Pinpoint the cell where the given text exists, returning its (x, y) midpoint coordinate. 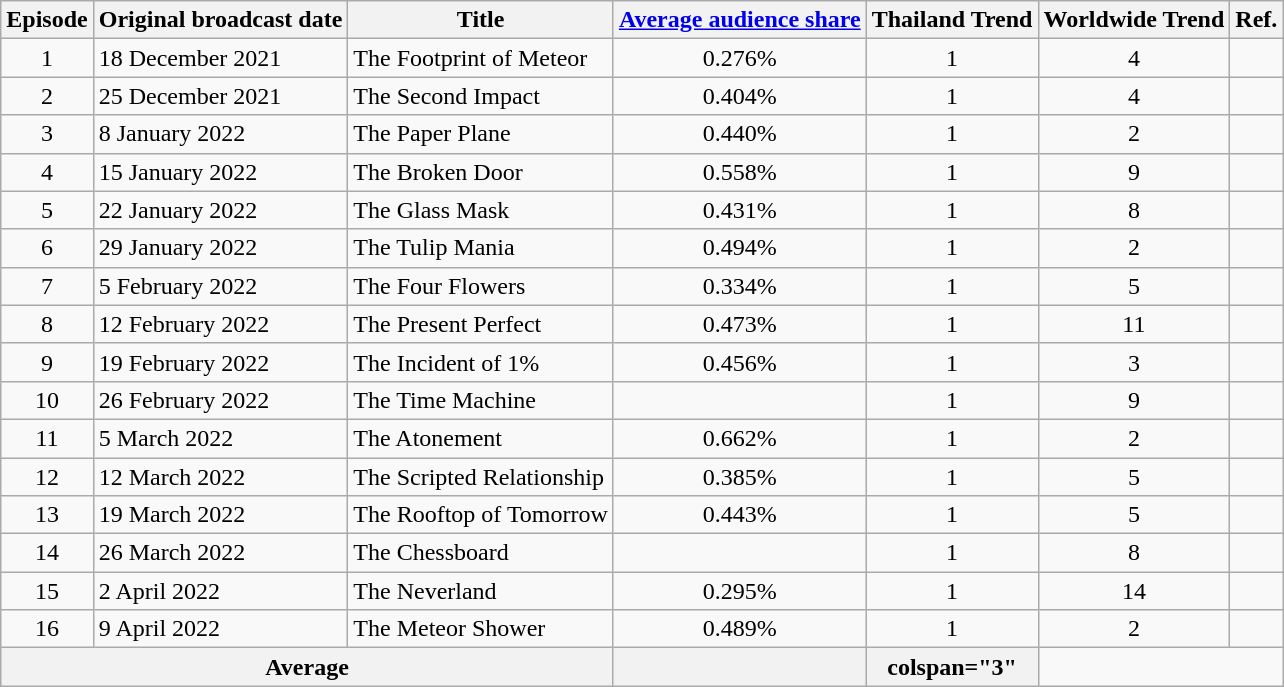
The Scripted Relationship (481, 477)
The Paper Plane (481, 134)
Worldwide Trend (1134, 20)
colspan="3" (952, 667)
The Present Perfect (481, 324)
19 February 2022 (220, 362)
22 January 2022 (220, 210)
The Incident of 1% (481, 362)
13 (47, 515)
0.489% (740, 629)
0.456% (740, 362)
0.385% (740, 477)
26 March 2022 (220, 553)
The Footprint of Meteor (481, 58)
25 December 2021 (220, 96)
Average (308, 667)
Episode (47, 20)
Title (481, 20)
0.404% (740, 96)
5 February 2022 (220, 286)
The Glass Mask (481, 210)
The Four Flowers (481, 286)
The Rooftop of Tomorrow (481, 515)
26 February 2022 (220, 400)
18 December 2021 (220, 58)
29 January 2022 (220, 248)
The Second Impact (481, 96)
Original broadcast date (220, 20)
2 April 2022 (220, 591)
12 (47, 477)
Average audience share (740, 20)
Thailand Trend (952, 20)
5 March 2022 (220, 438)
0.662% (740, 438)
The Chessboard (481, 553)
The Neverland (481, 591)
12 March 2022 (220, 477)
Ref. (1256, 20)
The Meteor Shower (481, 629)
8 January 2022 (220, 134)
0.473% (740, 324)
0.494% (740, 248)
0.431% (740, 210)
0.276% (740, 58)
The Tulip Mania (481, 248)
0.295% (740, 591)
15 (47, 591)
6 (47, 248)
0.443% (740, 515)
7 (47, 286)
The Atonement (481, 438)
9 April 2022 (220, 629)
10 (47, 400)
0.334% (740, 286)
The Time Machine (481, 400)
16 (47, 629)
15 January 2022 (220, 172)
0.440% (740, 134)
12 February 2022 (220, 324)
19 March 2022 (220, 515)
0.558% (740, 172)
The Broken Door (481, 172)
